Locate the cell with the specified text and output its [X, Y] center coordinate. 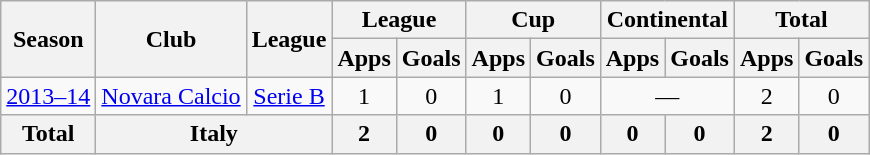
— [667, 96]
Cup [533, 20]
2013–14 [48, 96]
Club [171, 39]
Italy [214, 134]
Novara Calcio [171, 96]
Serie B [289, 96]
Season [48, 39]
Continental [667, 20]
